Detect which cell encompasses the target text, then output its [X, Y] center coordinate. 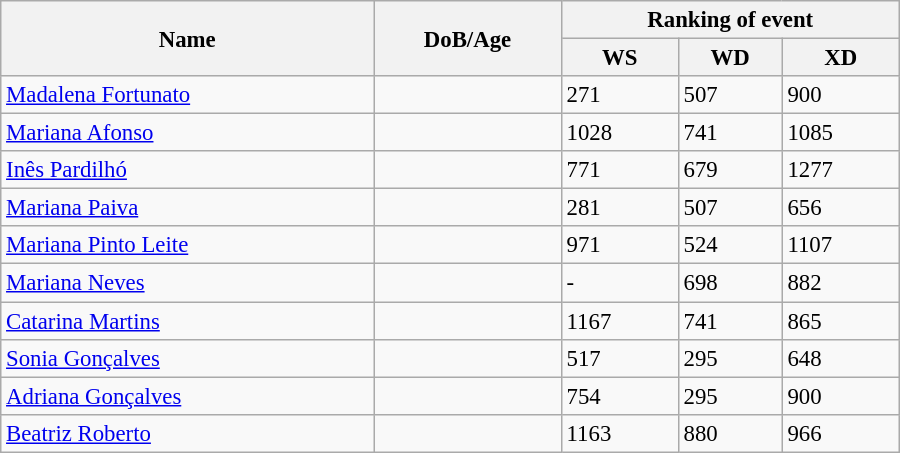
1107 [840, 245]
WD [730, 58]
Mariana Afonso [188, 133]
Mariana Pinto Leite [188, 245]
880 [730, 433]
1277 [840, 170]
Mariana Neves [188, 283]
Catarina Martins [188, 321]
Madalena Fortunato [188, 95]
698 [730, 283]
771 [620, 170]
Sonia Gonçalves [188, 358]
Mariana Paiva [188, 208]
517 [620, 358]
656 [840, 208]
Ranking of event [730, 20]
281 [620, 208]
WS [620, 58]
971 [620, 245]
1028 [620, 133]
882 [840, 283]
Adriana Gonçalves [188, 396]
Inês Pardilhó [188, 170]
754 [620, 396]
Beatriz Roberto [188, 433]
Name [188, 38]
966 [840, 433]
1167 [620, 321]
648 [840, 358]
679 [730, 170]
DoB/Age [468, 38]
- [620, 283]
524 [730, 245]
865 [840, 321]
271 [620, 95]
1085 [840, 133]
1163 [620, 433]
XD [840, 58]
